For the text-containing cell, return its midpoint in [x, y] coordinate format. 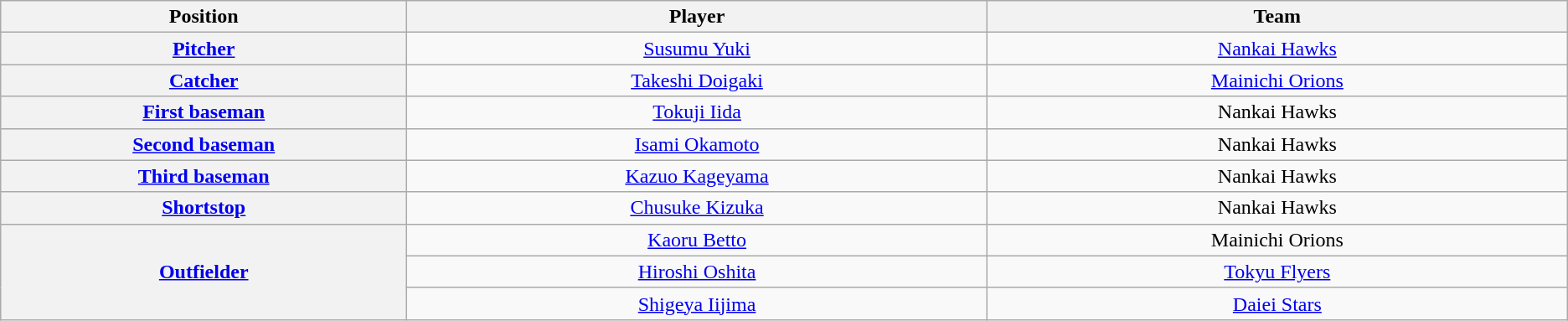
Chusuke Kizuka [697, 208]
Catcher [204, 80]
Third baseman [204, 176]
Kazuo Kageyama [697, 176]
Tokyu Flyers [1277, 272]
Daiei Stars [1277, 303]
Player [697, 17]
Kaoru Betto [697, 240]
Tokuji Iida [697, 112]
Susumu Yuki [697, 49]
Second baseman [204, 144]
First baseman [204, 112]
Shortstop [204, 208]
Position [204, 17]
Isami Okamoto [697, 144]
Hiroshi Oshita [697, 272]
Team [1277, 17]
Shigeya Iijima [697, 303]
Takeshi Doigaki [697, 80]
Outfielder [204, 272]
Pitcher [204, 49]
